Locate the cell with the specified text and output its (x, y) center coordinate. 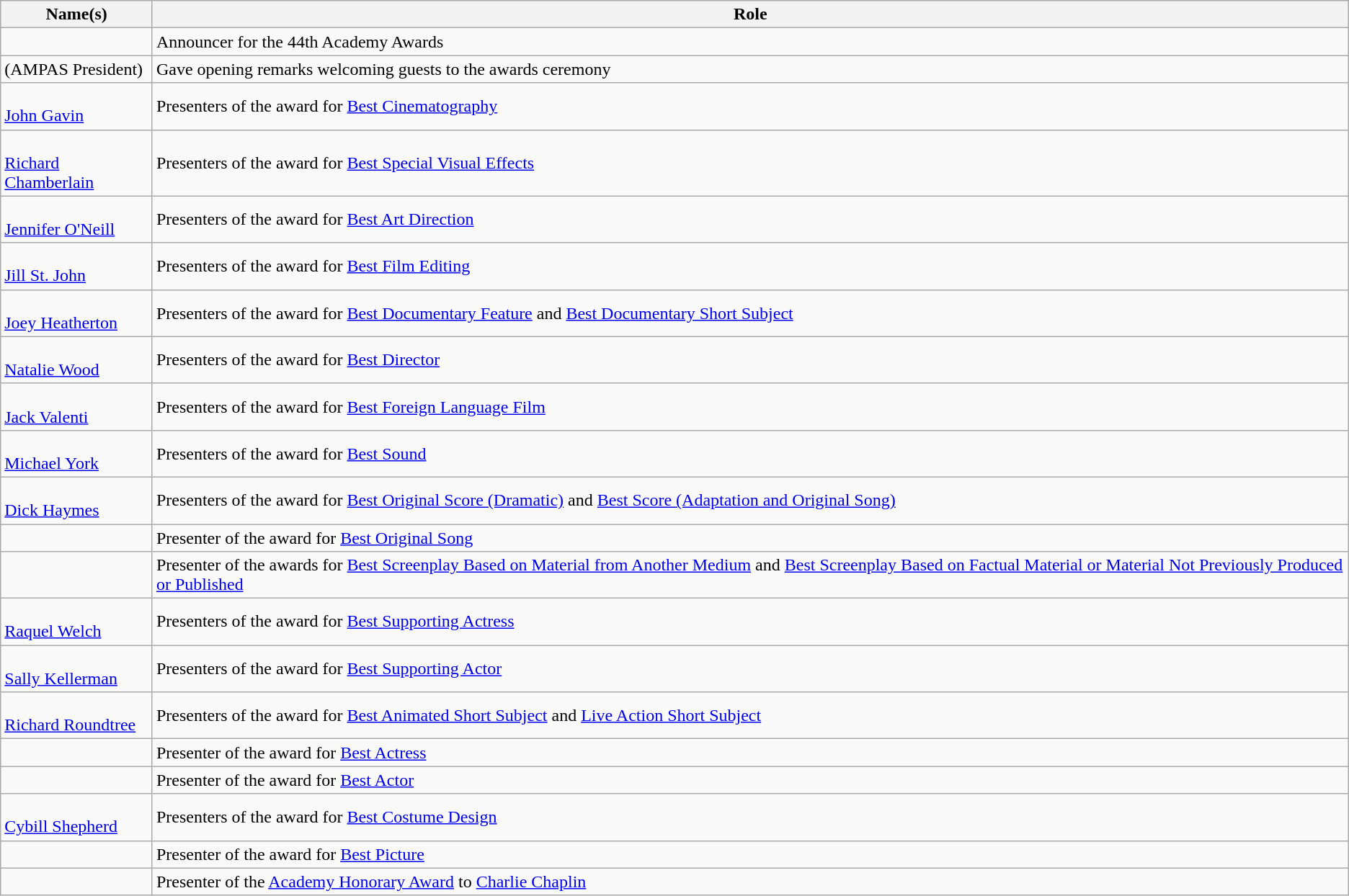
Presenters of the award for Best Original Score (Dramatic) and Best Score (Adaptation and Original Song) (750, 500)
Sally Kellerman (76, 668)
Announcer for the 44th Academy Awards (750, 42)
Role (750, 14)
Presenters of the award for Best Costume Design (750, 817)
Natalie Wood (76, 360)
Dick Haymes (76, 500)
Presenters of the award for Best Supporting Actress (750, 622)
Jack Valenti (76, 406)
Presenters of the award for Best Cinematography (750, 107)
Raquel Welch (76, 622)
Presenters of the award for Best Foreign Language Film (750, 406)
Presenters of the award for Best Special Visual Effects (750, 163)
Presenters of the award for Best Film Editing (750, 266)
Presenters of the award for Best Animated Short Subject and Live Action Short Subject (750, 716)
Presenters of the award for Best Sound (750, 454)
Name(s) (76, 14)
Presenter of the award for Best Picture (750, 854)
Richard Chamberlain (76, 163)
John Gavin (76, 107)
Presenters of the award for Best Documentary Feature and Best Documentary Short Subject (750, 313)
(AMPAS President) (76, 69)
Presenter of the award for Best Actress (750, 753)
Cybill Shepherd (76, 817)
Presenters of the award for Best Supporting Actor (750, 668)
Presenters of the award for Best Director (750, 360)
Jill St. John (76, 266)
Michael York (76, 454)
Gave opening remarks welcoming guests to the awards ceremony (750, 69)
Jennifer O'Neill (76, 219)
Presenters of the award for Best Art Direction (750, 219)
Joey Heatherton (76, 313)
Presenter of the Academy Honorary Award to Charlie Chaplin (750, 882)
Presenter of the award for Best Original Song (750, 538)
Richard Roundtree (76, 716)
Presenter of the award for Best Actor (750, 780)
